Detect which cell encompasses the target text, then output its (x, y) center coordinate. 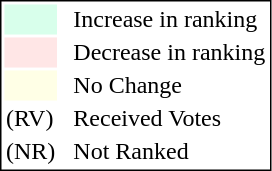
Decrease in ranking (170, 53)
Not Ranked (170, 151)
Received Votes (170, 119)
(RV) (30, 119)
No Change (170, 85)
(NR) (30, 151)
Increase in ranking (170, 19)
